Return (x, y) of the center of cell containing provided text 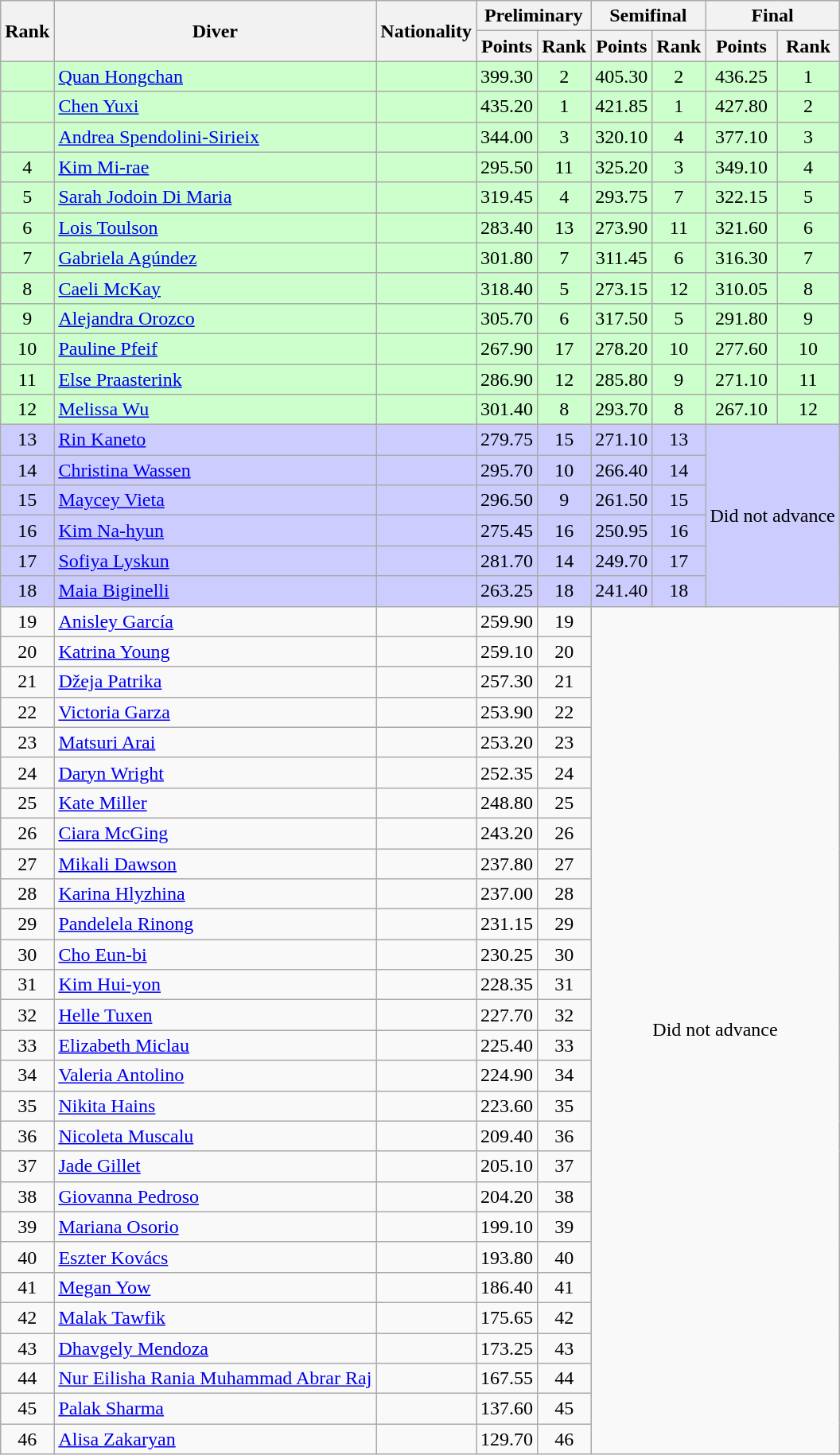
293.75 (622, 197)
Kim Na-hyun (215, 531)
Cho Eun-bi (215, 955)
137.60 (507, 1409)
266.40 (622, 470)
Kim Hui-yon (215, 985)
Nur Eilisha Rania Muhammad Abrar Raj (215, 1379)
349.10 (741, 167)
277.60 (741, 348)
Rin Kaneto (215, 440)
257.30 (507, 682)
Caeli McKay (215, 288)
227.70 (507, 1015)
267.90 (507, 348)
310.05 (741, 288)
237.00 (507, 894)
204.20 (507, 1196)
273.90 (622, 228)
249.70 (622, 561)
293.70 (622, 410)
Džeja Patrika (215, 682)
Christina Wassen (215, 470)
224.90 (507, 1076)
Alisa Zakaryan (215, 1439)
Ciara McGing (215, 833)
263.25 (507, 591)
Pandelela Rinong (215, 924)
209.40 (507, 1136)
Megan Yow (215, 1287)
261.50 (622, 500)
267.10 (741, 410)
405.30 (622, 76)
281.70 (507, 561)
Anisley García (215, 621)
Maycey Vieta (215, 500)
Maia Biginelli (215, 591)
199.10 (507, 1227)
Diver (215, 31)
Quan Hongchan (215, 76)
318.40 (507, 288)
Alejandra Orozco (215, 318)
Katrina Young (215, 652)
Helle Tuxen (215, 1015)
Nikita Hains (215, 1106)
252.35 (507, 772)
193.80 (507, 1257)
320.10 (622, 137)
Nicoleta Muscalu (215, 1136)
230.25 (507, 955)
175.65 (507, 1317)
273.15 (622, 288)
279.75 (507, 440)
Mariana Osorio (215, 1227)
399.30 (507, 76)
305.70 (507, 318)
278.20 (622, 348)
301.80 (507, 258)
319.45 (507, 197)
Jade Gillet (215, 1166)
Eszter Kovács (215, 1257)
253.20 (507, 742)
285.80 (622, 379)
129.70 (507, 1439)
317.50 (622, 318)
311.45 (622, 258)
205.10 (507, 1166)
Malak Tawfik (215, 1317)
322.15 (741, 197)
173.25 (507, 1348)
225.40 (507, 1045)
Mikali Dawson (215, 863)
241.40 (622, 591)
248.80 (507, 803)
Melissa Wu (215, 410)
Sofiya Lyskun (215, 561)
435.20 (507, 107)
Semifinal (648, 16)
259.10 (507, 652)
301.40 (507, 410)
Victoria Garza (215, 712)
283.40 (507, 228)
286.90 (507, 379)
Kate Miller (215, 803)
Dhavgely Mendoza (215, 1348)
231.15 (507, 924)
223.60 (507, 1106)
237.80 (507, 863)
296.50 (507, 500)
Daryn Wright (215, 772)
325.20 (622, 167)
253.90 (507, 712)
Elizabeth Miclau (215, 1045)
421.85 (622, 107)
Giovanna Pedroso (215, 1196)
228.35 (507, 985)
316.30 (741, 258)
275.45 (507, 531)
Chen Yuxi (215, 107)
Preliminary (534, 16)
Pauline Pfeif (215, 348)
295.70 (507, 470)
Andrea Spendolini-Sirieix (215, 137)
Matsuri Arai (215, 742)
186.40 (507, 1287)
250.95 (622, 531)
436.25 (741, 76)
344.00 (507, 137)
Sarah Jodoin Di Maria (215, 197)
321.60 (741, 228)
Karina Hlyzhina (215, 894)
167.55 (507, 1379)
Nationality (426, 31)
291.80 (741, 318)
295.50 (507, 167)
427.80 (741, 107)
Lois Toulson (215, 228)
Gabriela Agúndez (215, 258)
Kim Mi-rae (215, 167)
Else Praasterink (215, 379)
243.20 (507, 833)
Valeria Antolino (215, 1076)
Palak Sharma (215, 1409)
377.10 (741, 137)
259.90 (507, 621)
Final (772, 16)
